Identify which cell holds the provided text, then report its [X, Y] central coordinate. 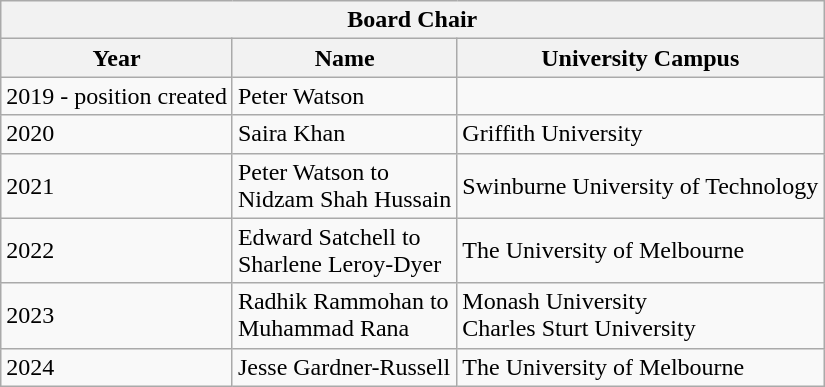
Year [117, 58]
University Campus [640, 58]
Jesse Gardner-Russell [344, 367]
Swinburne University of Technology [640, 186]
Peter Watson toNidzam Shah Hussain [344, 186]
Monash UniversityCharles Sturt University [640, 316]
2019 - position created [117, 96]
Radhik Rammohan toMuhammad Rana [344, 316]
2021 [117, 186]
Name [344, 58]
Peter Watson [344, 96]
2024 [117, 367]
2022 [117, 250]
2023 [117, 316]
Saira Khan [344, 134]
Board Chair [412, 20]
Edward Satchell toSharlene Leroy-Dyer [344, 250]
Griffith University [640, 134]
2020 [117, 134]
